Return the (X, Y) coordinate for the center point of the cell that contains the specified text.  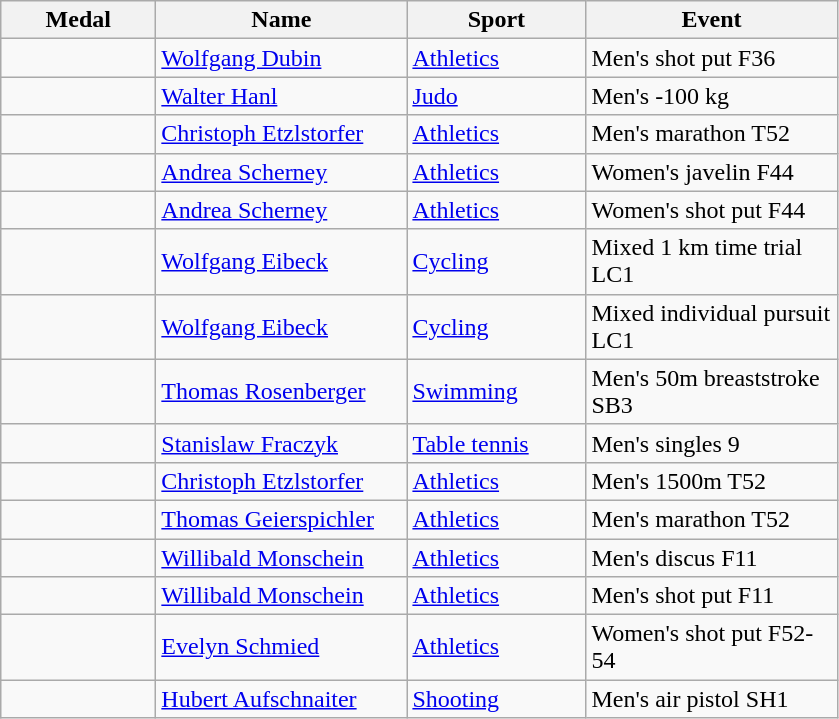
Men's -100 kg (712, 96)
Men's 1500m T52 (712, 481)
Mixed 1 km time trial LC1 (712, 262)
Table tennis (496, 443)
Medal (78, 20)
Sport (496, 20)
Thomas Geierspichler (282, 519)
Men's shot put F11 (712, 596)
Wolfgang Dubin (282, 58)
Mixed individual pursuit LC1 (712, 326)
Men's discus F11 (712, 557)
Men's singles 9 (712, 443)
Men's shot put F36 (712, 58)
Men's 50m breaststroke SB3 (712, 392)
Women's shot put F52-54 (712, 648)
Event (712, 20)
Men's air pistol SH1 (712, 699)
Shooting (496, 699)
Hubert Aufschnaiter (282, 699)
Stanislaw Fraczyk (282, 443)
Judo (496, 96)
Walter Hanl (282, 96)
Swimming (496, 392)
Thomas Rosenberger (282, 392)
Women's shot put F44 (712, 210)
Women's javelin F44 (712, 172)
Name (282, 20)
Evelyn Schmied (282, 648)
